For the text-containing cell, return its midpoint in [X, Y] coordinate format. 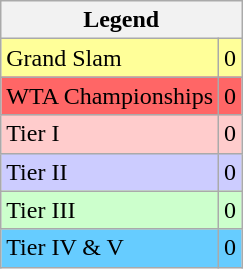
Tier I [110, 134]
WTA Championships [110, 96]
Tier IV & V [110, 248]
Tier II [110, 172]
Tier III [110, 210]
Grand Slam [110, 58]
Legend [122, 20]
